Scan for the cell matching the given text and deliver its (x, y) coordinate at center. 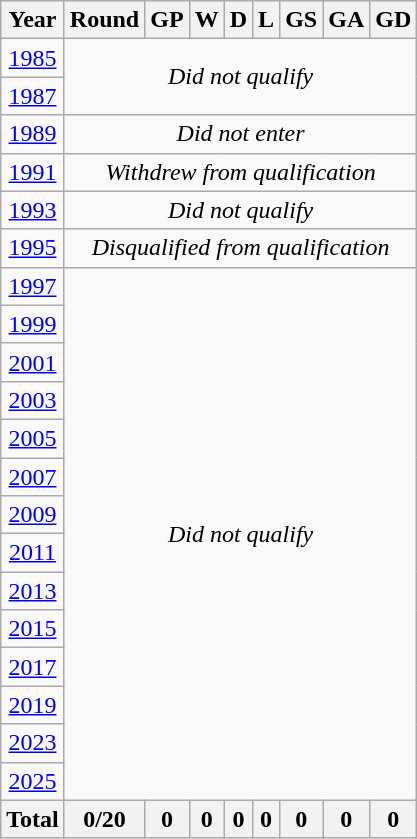
Did not enter (240, 134)
2007 (33, 477)
Disqualified from qualification (240, 248)
2013 (33, 591)
2019 (33, 705)
1993 (33, 210)
L (266, 20)
2023 (33, 743)
GA (346, 20)
Withdrew from qualification (240, 172)
2003 (33, 400)
GD (394, 20)
W (206, 20)
2011 (33, 553)
2001 (33, 362)
1995 (33, 248)
2005 (33, 438)
1999 (33, 324)
1997 (33, 286)
2017 (33, 667)
GP (167, 20)
Total (33, 819)
GS (302, 20)
D (238, 20)
1985 (33, 58)
2015 (33, 629)
2025 (33, 781)
0/20 (104, 819)
1991 (33, 172)
1989 (33, 134)
Year (33, 20)
2009 (33, 515)
Round (104, 20)
1987 (33, 96)
